Find where the given text appears and provide that cell's center as [x, y] coordinate. 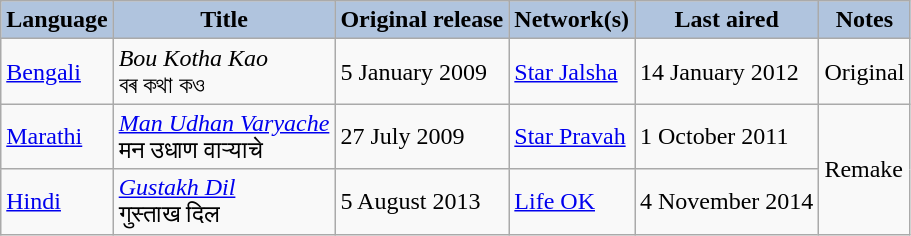
4 November 2014 [726, 202]
5 January 2009 [422, 72]
Original [864, 72]
Title [224, 20]
Marathi [57, 136]
Life OK [572, 202]
Remake [864, 169]
Hindi [57, 202]
5 August 2013 [422, 202]
14 January 2012 [726, 72]
Bou Kotha Kao বৰ কথা কও [224, 72]
27 July 2009 [422, 136]
Man Udhan Varyache मन उधाण वाऱ्याचे [224, 136]
Gustakh Dil गुस्ताख दिल [224, 202]
Star Jalsha [572, 72]
Notes [864, 20]
Original release [422, 20]
Bengali [57, 72]
Star Pravah [572, 136]
Network(s) [572, 20]
Last aired [726, 20]
Language [57, 20]
1 October 2011 [726, 136]
